Search for the cell housing the specified text and yield its [X, Y] center coordinate. 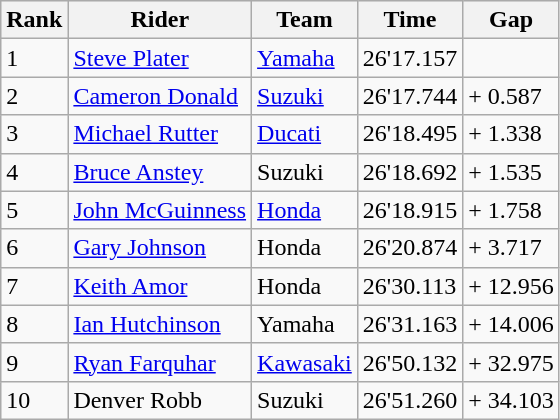
Michael Rutter [160, 134]
1 [34, 58]
+ 14.006 [512, 324]
Denver Robb [160, 400]
9 [34, 362]
Kawasaki [305, 362]
3 [34, 134]
Bruce Anstey [160, 172]
26'17.744 [410, 96]
+ 12.956 [512, 286]
4 [34, 172]
26'18.692 [410, 172]
John McGuinness [160, 210]
5 [34, 210]
Rider [160, 20]
Gap [512, 20]
Cameron Donald [160, 96]
+ 0.587 [512, 96]
26'30.113 [410, 286]
26'31.163 [410, 324]
Ian Hutchinson [160, 324]
26'20.874 [410, 248]
Time [410, 20]
Ducati [305, 134]
6 [34, 248]
26'51.260 [410, 400]
+ 1.338 [512, 134]
Ryan Farquhar [160, 362]
10 [34, 400]
26'50.132 [410, 362]
+ 3.717 [512, 248]
Rank [34, 20]
+ 34.103 [512, 400]
Gary Johnson [160, 248]
Keith Amor [160, 286]
+ 1.758 [512, 210]
2 [34, 96]
7 [34, 286]
Team [305, 20]
26'18.915 [410, 210]
26'18.495 [410, 134]
8 [34, 324]
Steve Plater [160, 58]
+ 1.535 [512, 172]
+ 32.975 [512, 362]
26'17.157 [410, 58]
